Return the (x, y) coordinate for the center point of the cell that contains the specified text.  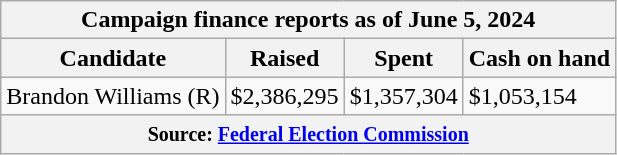
Cash on hand (539, 58)
Spent (404, 58)
Campaign finance reports as of June 5, 2024 (308, 20)
Candidate (113, 58)
Raised (284, 58)
Brandon Williams (R) (113, 96)
$1,357,304 (404, 96)
$1,053,154 (539, 96)
Source: Federal Election Commission (308, 134)
$2,386,295 (284, 96)
